Find where the given text appears and provide that cell's center as [X, Y] coordinate. 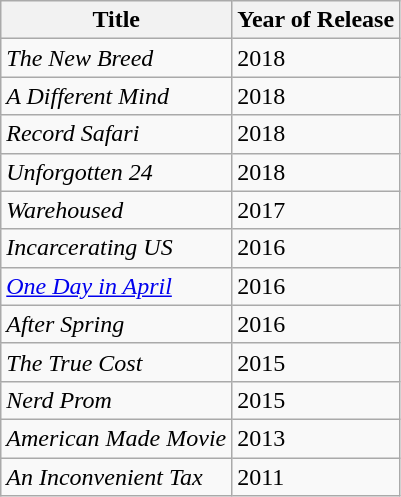
Unforgotten 24 [116, 172]
Nerd Prom [116, 400]
One Day in April [116, 286]
The True Cost [116, 362]
Record Safari [116, 134]
Title [116, 20]
An Inconvenient Tax [116, 477]
Warehoused [116, 210]
American Made Movie [116, 438]
Incarcerating US [116, 248]
Year of Release [316, 20]
2013 [316, 438]
2011 [316, 477]
After Spring [116, 324]
2017 [316, 210]
A Different Mind [116, 96]
The New Breed [116, 58]
